Locate the cell with the specified text and output its (x, y) center coordinate. 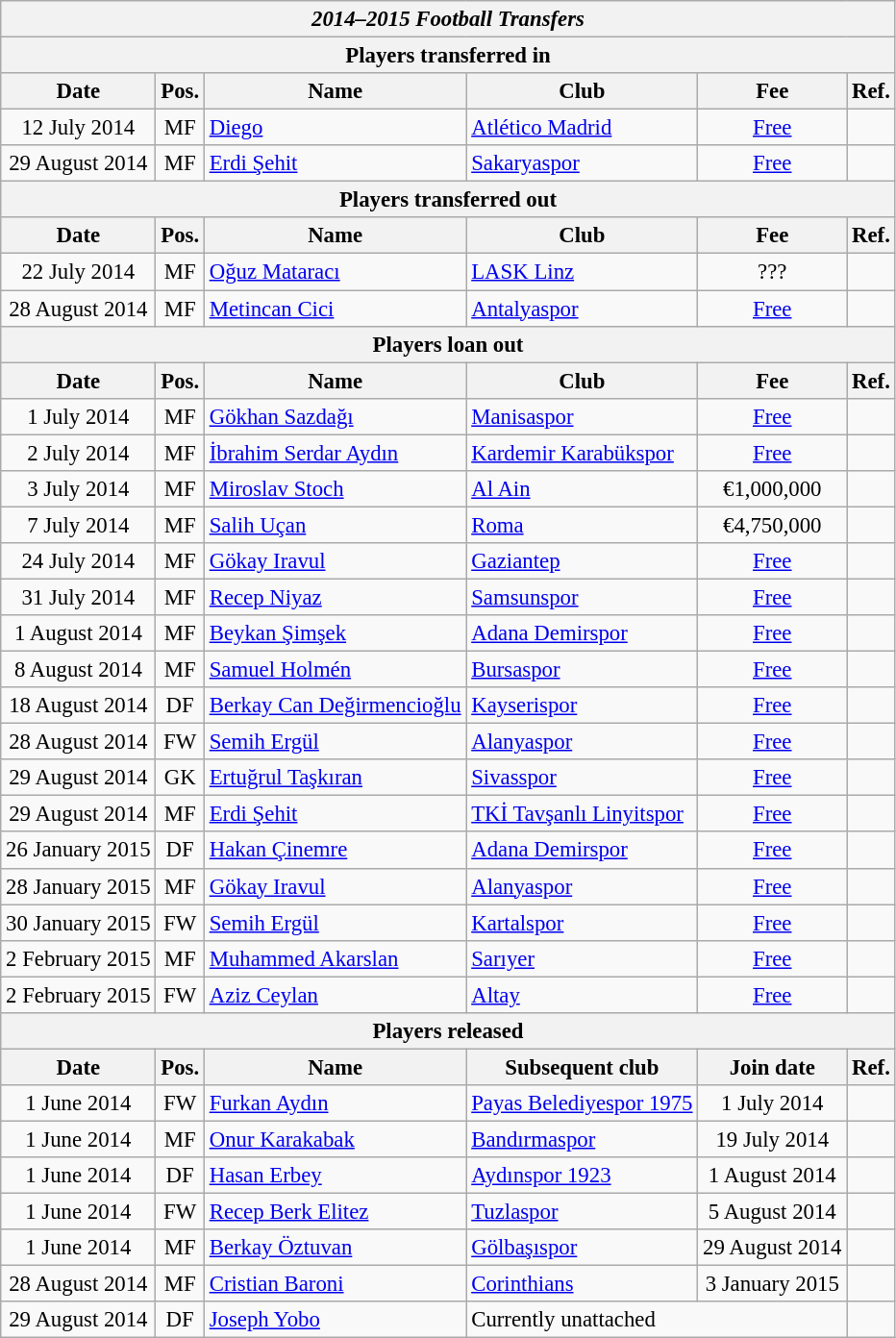
Salih Uçan (335, 525)
Manisaspor (583, 416)
Subsequent club (583, 1067)
Sarıyer (583, 958)
Altay (583, 995)
Bandırmaspor (583, 1139)
€1,000,000 (773, 489)
3 July 2014 (79, 489)
Metincan Cici (335, 309)
Bursaspor (583, 670)
Joseph Yobo (335, 1320)
30 January 2015 (79, 923)
12 July 2014 (79, 128)
Gaziantep (583, 561)
Diego (335, 128)
Kartalspor (583, 923)
Furkan Aydın (335, 1103)
Players transferred out (448, 200)
8 August 2014 (79, 670)
€4,750,000 (773, 525)
Samsunspor (583, 597)
5 August 2014 (773, 1212)
İbrahim Serdar Aydın (335, 453)
Oğuz Mataracı (335, 272)
2014–2015 Football Transfers (448, 19)
2 July 2014 (79, 453)
Currently unattached (657, 1320)
Hakan Çinemre (335, 851)
GK (180, 778)
Miroslav Stoch (335, 489)
24 July 2014 (79, 561)
Kardemir Karabükspor (583, 453)
18 August 2014 (79, 706)
LASK Linz (583, 272)
28 January 2015 (79, 886)
Corinthians (583, 1284)
Beykan Şimşek (335, 633)
Tuzlaspor (583, 1212)
Berkay Öztuvan (335, 1248)
26 January 2015 (79, 851)
Join date (773, 1067)
7 July 2014 (79, 525)
Recep Berk Elitez (335, 1212)
Roma (583, 525)
Payas Belediyespor 1975 (583, 1103)
Recep Niyaz (335, 597)
??? (773, 272)
Gölbaşıspor (583, 1248)
Onur Karakabak (335, 1139)
Players transferred in (448, 56)
Cristian Baroni (335, 1284)
Ertuğrul Taşkıran (335, 778)
Players loan out (448, 344)
Aydınspor 1923 (583, 1176)
19 July 2014 (773, 1139)
Players released (448, 1031)
Berkay Can Değirmencioğlu (335, 706)
Hasan Erbey (335, 1176)
Antalyaspor (583, 309)
22 July 2014 (79, 272)
3 January 2015 (773, 1284)
Samuel Holmén (335, 670)
Sakaryaspor (583, 163)
Muhammed Akarslan (335, 958)
Aziz Ceylan (335, 995)
Atlético Madrid (583, 128)
Gökhan Sazdağı (335, 416)
Al Ain (583, 489)
TKİ Tavşanlı Linyitspor (583, 814)
Kayserispor (583, 706)
31 July 2014 (79, 597)
Sivasspor (583, 778)
